Scan for the cell matching the given text and deliver its [X, Y] coordinate at center. 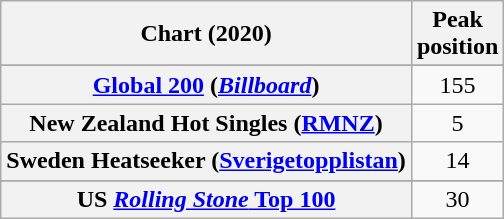
Global 200 (Billboard) [206, 85]
Sweden Heatseeker (Sverigetopplistan) [206, 161]
30 [457, 199]
14 [457, 161]
Peakposition [457, 34]
Chart (2020) [206, 34]
5 [457, 123]
155 [457, 85]
US Rolling Stone Top 100 [206, 199]
New Zealand Hot Singles (RMNZ) [206, 123]
